Detect which cell encompasses the target text, then output its [X, Y] center coordinate. 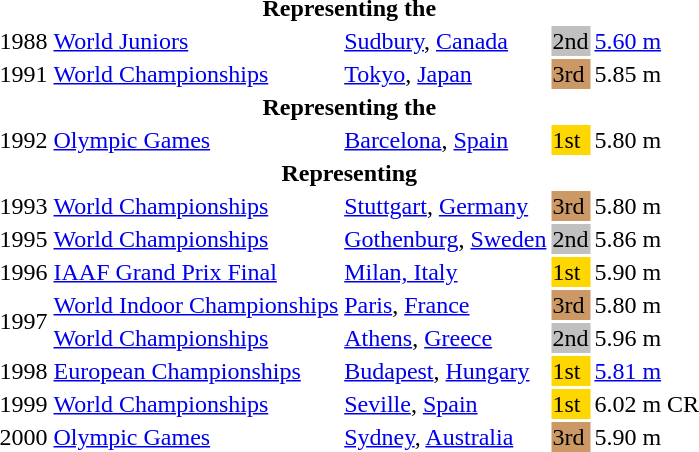
World Juniors [196, 41]
Budapest, Hungary [446, 371]
Barcelona, Spain [446, 140]
World Indoor Championships [196, 305]
European Championships [196, 371]
Tokyo, Japan [446, 74]
Gothenburg, Sweden [446, 239]
Sudbury, Canada [446, 41]
Paris, France [446, 305]
Sydney, Australia [446, 437]
Stuttgart, Germany [446, 206]
Athens, Greece [446, 338]
IAAF Grand Prix Final [196, 272]
Seville, Spain [446, 404]
Milan, Italy [446, 272]
